Determine the [X, Y] coordinate at the center of the cell enclosing the given text.  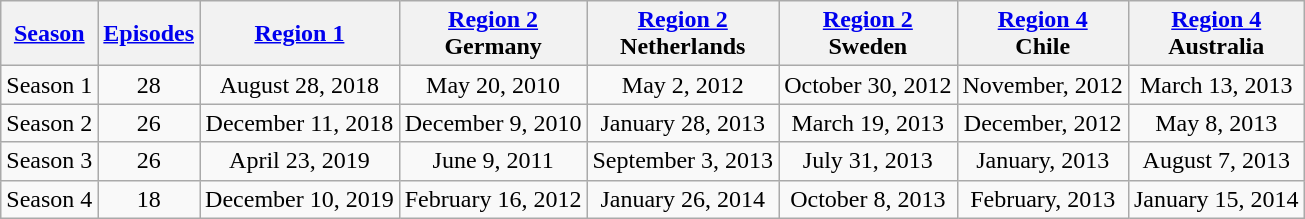
Region 2Netherlands [683, 34]
May 2, 2012 [683, 85]
November, 2012 [1042, 85]
Region 2Sweden [868, 34]
February 16, 2012 [493, 199]
December 10, 2019 [300, 199]
December 11, 2018 [300, 123]
January 28, 2013 [683, 123]
March 19, 2013 [868, 123]
Region 1 [300, 34]
Season 1 [50, 85]
January, 2013 [1042, 161]
December 9, 2010 [493, 123]
Season 4 [50, 199]
April 23, 2019 [300, 161]
Episodes [149, 34]
Season [50, 34]
28 [149, 85]
October 30, 2012 [868, 85]
July 31, 2013 [868, 161]
May 8, 2013 [1216, 123]
January 15, 2014 [1216, 199]
August 7, 2013 [1216, 161]
December, 2012 [1042, 123]
Season 2 [50, 123]
Region 2Germany [493, 34]
August 28, 2018 [300, 85]
June 9, 2011 [493, 161]
September 3, 2013 [683, 161]
Region 4Chile [1042, 34]
Season 3 [50, 161]
October 8, 2013 [868, 199]
March 13, 2013 [1216, 85]
18 [149, 199]
May 20, 2010 [493, 85]
January 26, 2014 [683, 199]
February, 2013 [1042, 199]
Region 4Australia [1216, 34]
